Identify which cell holds the provided text, then report its (X, Y) central coordinate. 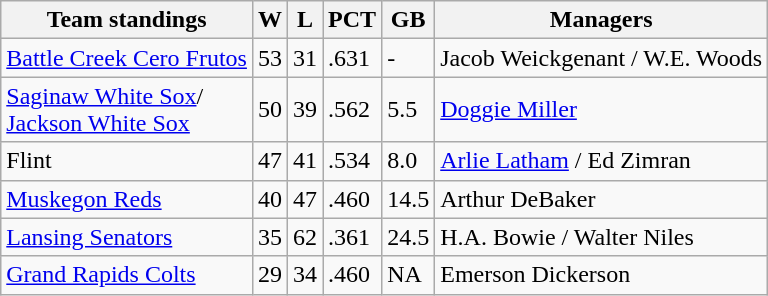
- (408, 58)
Flint (127, 161)
34 (306, 275)
Arthur DeBaker (602, 199)
Battle Creek Cero Frutos (127, 58)
L (306, 20)
Saginaw White Sox/ Jackson White Sox (127, 110)
40 (270, 199)
Muskegon Reds (127, 199)
GB (408, 20)
Team standings (127, 20)
Arlie Latham / Ed Zimran (602, 161)
.534 (352, 161)
.562 (352, 110)
NA (408, 275)
W (270, 20)
5.5 (408, 110)
35 (270, 237)
50 (270, 110)
Managers (602, 20)
Jacob Weickgenant / W.E. Woods (602, 58)
8.0 (408, 161)
41 (306, 161)
Lansing Senators (127, 237)
29 (270, 275)
H.A. Bowie / Walter Niles (602, 237)
Grand Rapids Colts (127, 275)
Doggie Miller (602, 110)
62 (306, 237)
31 (306, 58)
Emerson Dickerson (602, 275)
53 (270, 58)
14.5 (408, 199)
.631 (352, 58)
PCT (352, 20)
39 (306, 110)
.361 (352, 237)
24.5 (408, 237)
